For the text-containing cell, return its midpoint in (X, Y) coordinate format. 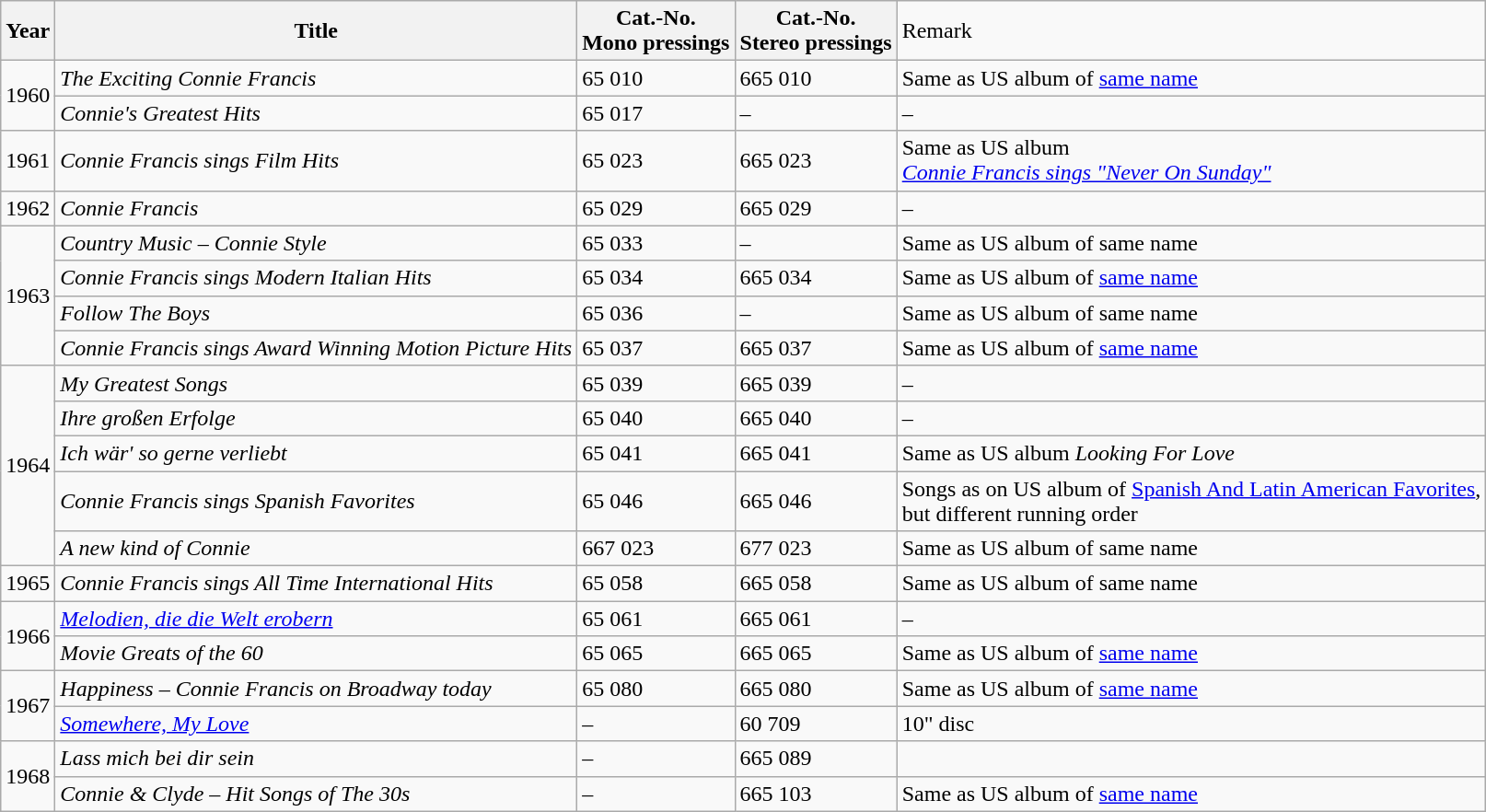
665 065 (816, 654)
65 065 (656, 654)
Connie & Clyde – Hit Songs of The 30s (317, 794)
65 017 (656, 113)
1961 (28, 160)
Lass mich bei dir sein (317, 759)
Cat.-No.Stereo pressings (816, 31)
1962 (28, 208)
Melodien, die die Welt erobern (317, 619)
Connie Francis (317, 208)
665 080 (816, 689)
Songs as on US album of Spanish And Latin American Favorites,but different running order (1191, 501)
Remark (1191, 31)
Year (28, 31)
Country Music – Connie Style (317, 243)
10" disc (1191, 724)
665 023 (816, 160)
1964 (28, 466)
65 033 (656, 243)
665 058 (816, 584)
Connie's Greatest Hits (317, 113)
Cat.-No.Mono pressings (656, 31)
Movie Greats of the 60 (317, 654)
Connie Francis sings Modern Italian Hits (317, 278)
Connie Francis sings All Time International Hits (317, 584)
65 036 (656, 313)
Somewhere, My Love (317, 724)
667 023 (656, 549)
1967 (28, 706)
Follow The Boys (317, 313)
Connie Francis sings Award Winning Motion Picture Hits (317, 348)
65 010 (656, 78)
1963 (28, 296)
65 058 (656, 584)
665 046 (816, 501)
Same as US album Looking For Love (1191, 453)
1968 (28, 776)
665 039 (816, 383)
60 709 (816, 724)
65 080 (656, 689)
677 023 (816, 549)
65 040 (656, 418)
665 103 (816, 794)
1965 (28, 584)
65 029 (656, 208)
65 023 (656, 160)
65 061 (656, 619)
65 039 (656, 383)
Ich wär' so gerne verliebt (317, 453)
A new kind of Connie (317, 549)
Happiness – Connie Francis on Broadway today (317, 689)
The Exciting Connie Francis (317, 78)
665 037 (816, 348)
665 041 (816, 453)
65 041 (656, 453)
Same as US album Connie Francis sings "Never On Sunday" (1191, 160)
Connie Francis sings Spanish Favorites (317, 501)
65 037 (656, 348)
1960 (28, 96)
My Greatest Songs (317, 383)
65 034 (656, 278)
Connie Francis sings Film Hits (317, 160)
665 029 (816, 208)
665 010 (816, 78)
665 061 (816, 619)
Ihre großen Erfolge (317, 418)
665 034 (816, 278)
65 046 (656, 501)
665 089 (816, 759)
665 040 (816, 418)
1966 (28, 636)
Title (317, 31)
